Output the (X, Y) coordinate of the center of the cell containing the given text.  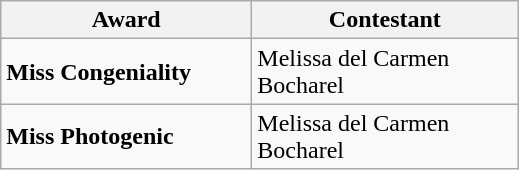
Award (126, 20)
Contestant (385, 20)
Miss Congeniality (126, 72)
Miss Photogenic (126, 136)
